Extract the [x, y] coordinate from the center of the cell holding the provided text.  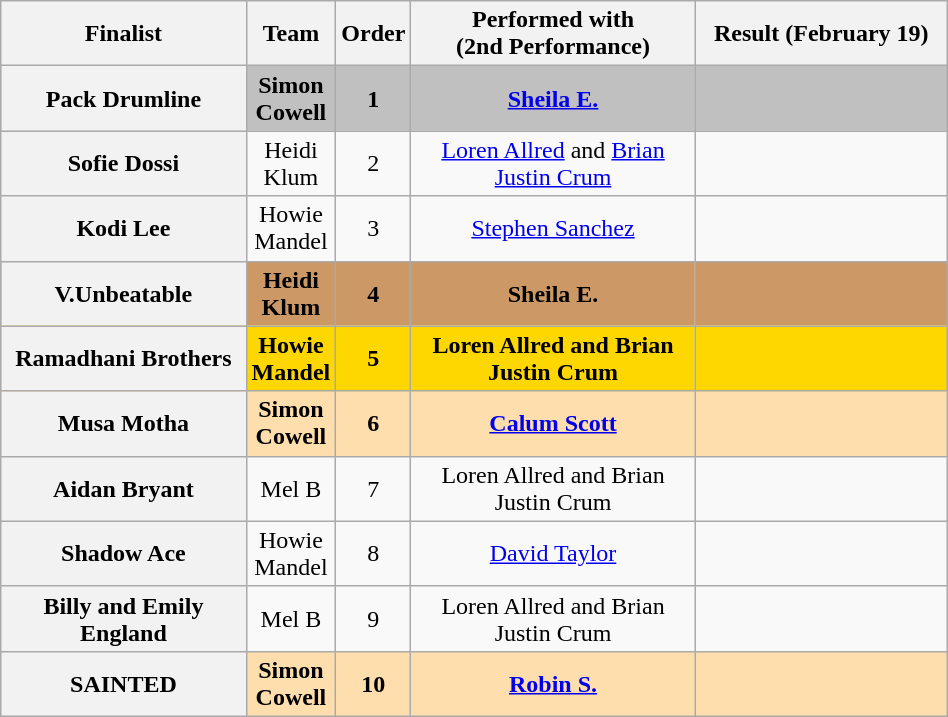
Robin S. [553, 684]
Order [374, 34]
4 [374, 294]
1 [374, 98]
9 [374, 618]
Sofie Dossi [124, 164]
Kodi Lee [124, 228]
2 [374, 164]
Billy and Emily England [124, 618]
Performed with(2nd Performance) [553, 34]
8 [374, 554]
V.Unbeatable [124, 294]
7 [374, 488]
Calum Scott [553, 424]
3 [374, 228]
Shadow Ace [124, 554]
Pack Drumline [124, 98]
Team [291, 34]
Finalist [124, 34]
5 [374, 358]
Stephen Sanchez [553, 228]
SAINTED [124, 684]
Result (February 19) [821, 34]
Aidan Bryant [124, 488]
10 [374, 684]
Musa Motha [124, 424]
6 [374, 424]
David Taylor [553, 554]
Ramadhani Brothers [124, 358]
